Provide the [x, y] coordinate of the cell's center where the given text is located.  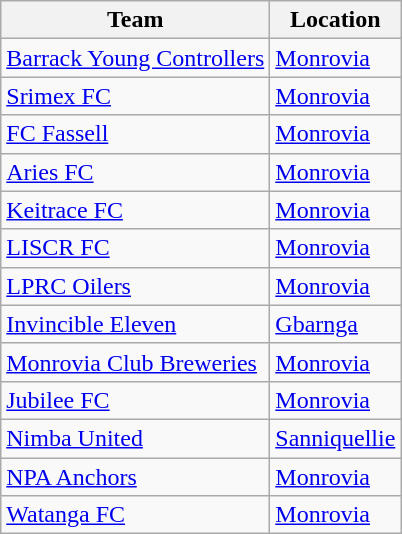
Srimex FC [136, 96]
Jubilee FC [136, 400]
Gbarnga [336, 324]
NPA Anchors [136, 477]
Aries FC [136, 172]
Location [336, 20]
Keitrace FC [136, 210]
Team [136, 20]
Monrovia Club Breweries [136, 362]
LISCR FC [136, 248]
Sanniquellie [336, 438]
Watanga FC [136, 515]
LPRC Oilers [136, 286]
Invincible Eleven [136, 324]
FC Fassell [136, 134]
Nimba United [136, 438]
Barrack Young Controllers [136, 58]
